Scan for the cell matching the given text and deliver its (x, y) coordinate at center. 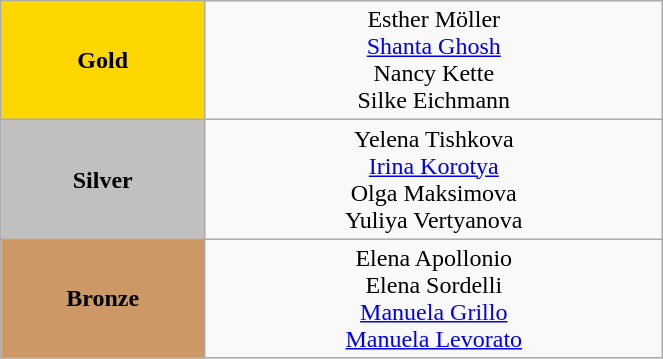
Elena ApollonioElena SordelliManuela GrilloManuela Levorato (434, 298)
Silver (103, 180)
Bronze (103, 298)
Gold (103, 60)
Esther MöllerShanta GhoshNancy KetteSilke Eichmann (434, 60)
Yelena TishkovaIrina KorotyaOlga MaksimovaYuliya Vertyanova (434, 180)
